Determine the [X, Y] coordinate at the center of the cell enclosing the given text.  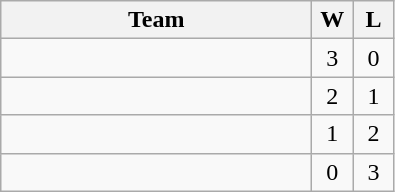
Team [156, 20]
L [374, 20]
W [332, 20]
